Return [x, y] of the center of cell containing provided text 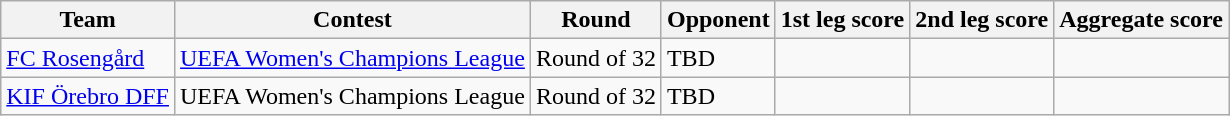
Team [88, 20]
1st leg score [842, 20]
Contest [352, 20]
Opponent [718, 20]
FC Rosengård [88, 58]
Aggregate score [1142, 20]
KIF Örebro DFF [88, 96]
Round [596, 20]
2nd leg score [982, 20]
